Pinpoint the cell where the given text exists, returning its [X, Y] midpoint coordinate. 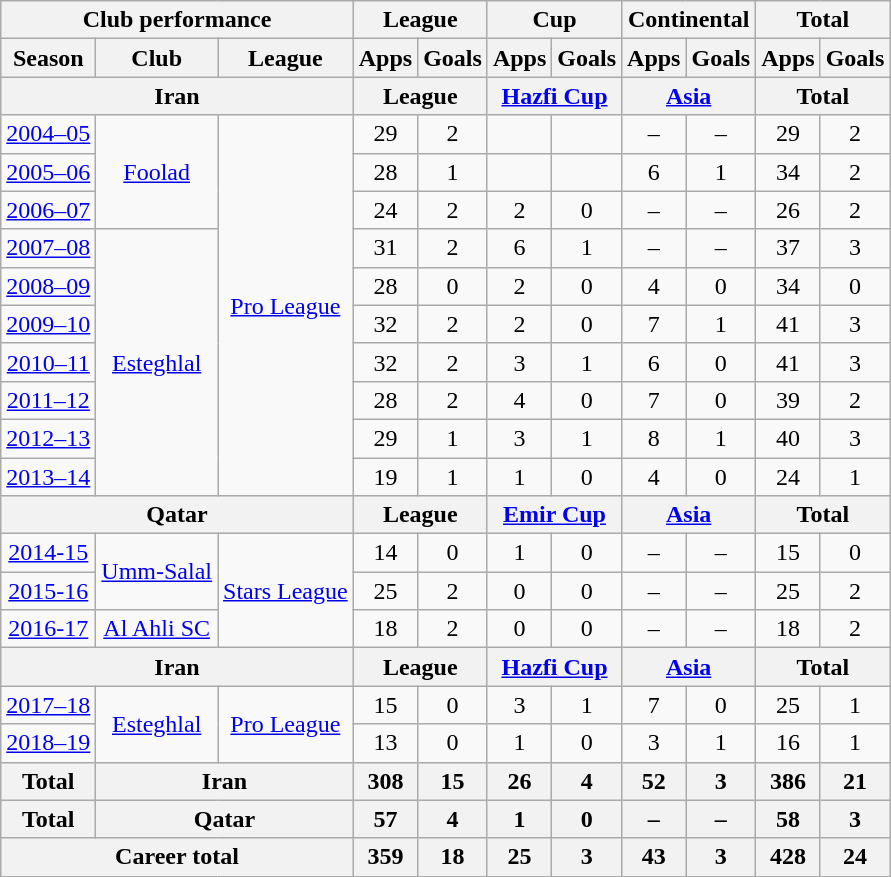
Emir Cup [554, 515]
19 [385, 477]
386 [788, 781]
2005–06 [48, 172]
Al Ahli SC [157, 629]
2009–10 [48, 324]
2010–11 [48, 362]
16 [788, 743]
57 [385, 819]
Career total [177, 857]
2011–12 [48, 400]
Cup [554, 20]
2015-16 [48, 591]
2004–05 [48, 134]
2017–18 [48, 705]
2014-15 [48, 553]
43 [654, 857]
2016-17 [48, 629]
39 [788, 400]
8 [654, 438]
Season [48, 58]
2012–13 [48, 438]
58 [788, 819]
428 [788, 857]
2008–09 [48, 286]
2007–08 [48, 248]
2006–07 [48, 210]
359 [385, 857]
Club [157, 58]
52 [654, 781]
Umm-Salal [157, 572]
2013–14 [48, 477]
40 [788, 438]
Stars League [286, 591]
308 [385, 781]
21 [855, 781]
2018–19 [48, 743]
Continental [689, 20]
14 [385, 553]
31 [385, 248]
37 [788, 248]
Club performance [177, 20]
13 [385, 743]
Foolad [157, 172]
